Return [X, Y] of the center of cell containing provided text 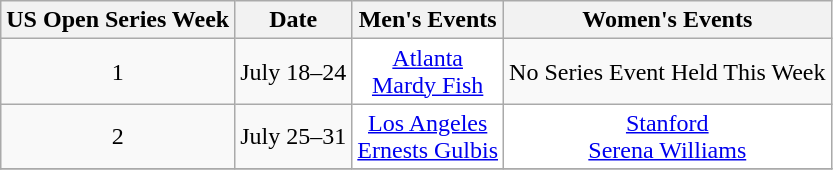
Women's Events [668, 20]
2 [118, 136]
No Series Event Held This Week [668, 72]
Atlanta Mardy Fish [428, 72]
Men's Events [428, 20]
July 18–24 [294, 72]
Stanford Serena Williams [668, 136]
Los Angeles Ernests Gulbis [428, 136]
Date [294, 20]
1 [118, 72]
July 25–31 [294, 136]
US Open Series Week [118, 20]
